For the text-containing cell, return its midpoint in (X, Y) coordinate format. 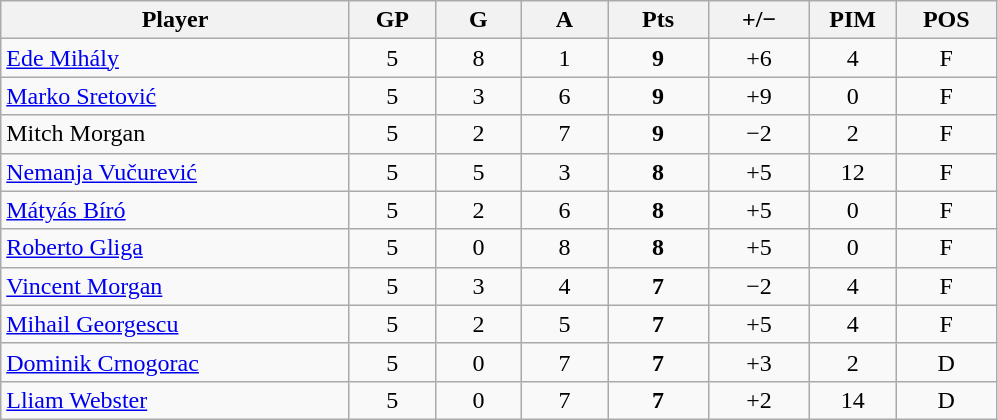
14 (853, 400)
Nemanja Vučurević (176, 172)
POS (946, 20)
+/− (760, 20)
+6 (760, 58)
GP (392, 20)
Mitch Morgan (176, 134)
Pts (658, 20)
Dominik Crnogorac (176, 362)
Player (176, 20)
Mihail Georgescu (176, 324)
A (564, 20)
+3 (760, 362)
1 (564, 58)
Vincent Morgan (176, 286)
+9 (760, 96)
G (478, 20)
Roberto Gliga (176, 248)
+2 (760, 400)
PIM (853, 20)
12 (853, 172)
Mátyás Bíró (176, 210)
Ede Mihály (176, 58)
Lliam Webster (176, 400)
Marko Sretović (176, 96)
